Search for the cell housing the specified text and yield its (X, Y) center coordinate. 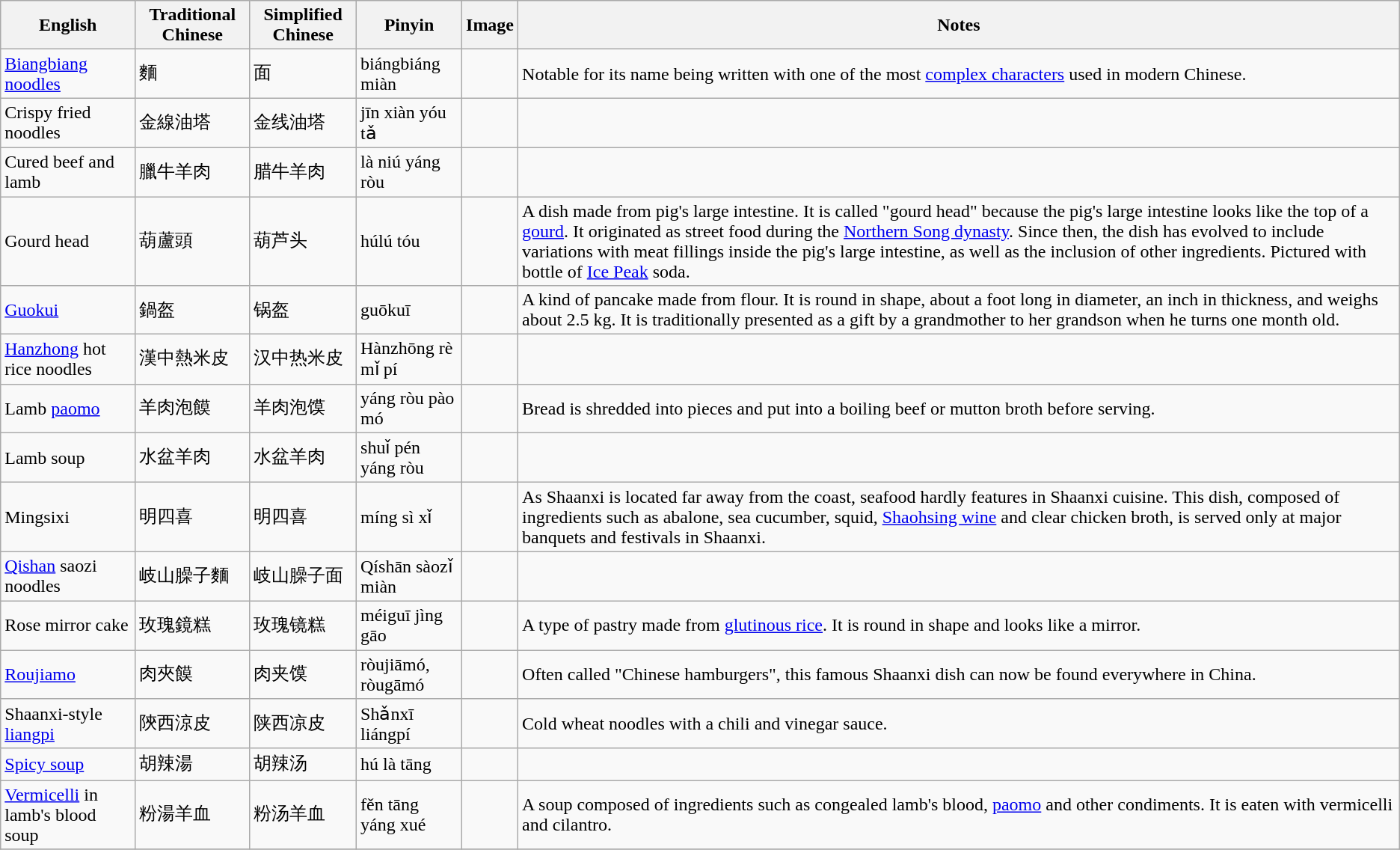
粉湯羊血 (193, 815)
Hànzhōng rè mǐ pí (410, 359)
hú là tāng (410, 765)
Spicy soup (68, 765)
Vermicelli in lamb's blood soup (68, 815)
A soup composed of ingredients such as congealed lamb's blood, paomo and other condiments. It is eaten with vermicelli and cilantro. (959, 815)
葫蘆頭 (193, 241)
Hanzhong hot rice noodles (68, 359)
岐山臊子面 (304, 576)
guōkuī (410, 310)
Roujiamo (68, 673)
胡辣湯 (193, 765)
là niú yáng ròu (410, 172)
húlú tóu (410, 241)
Cold wheat noodles with a chili and vinegar sauce. (959, 724)
Lamb soup (68, 458)
míng sì xǐ (410, 517)
陝西涼皮 (193, 724)
臘牛羊肉 (193, 172)
金线油塔 (304, 123)
Biangbiang noodles (68, 73)
Image (491, 25)
胡辣汤 (304, 765)
biángbiáng miàn (410, 73)
漢中熱米皮 (193, 359)
Cured beef and lamb (68, 172)
Notable for its name being written with one of the most complex characters used in modern Chinese. (959, 73)
肉夹馍 (304, 673)
Qíshān sàozǐ miàn (410, 576)
玫瑰镜糕 (304, 626)
jīn xiàn yóu tǎ (410, 123)
锅盔 (304, 310)
粉汤羊血 (304, 815)
Notes (959, 25)
Often called "Chinese hamburgers", this famous Shaanxi dish can now be found everywhere in China. (959, 673)
yáng ròu pào mó (410, 409)
汉中热米皮 (304, 359)
岐山臊子麵 (193, 576)
鍋盔 (193, 310)
ròujiāmó, ròugāmó (410, 673)
English (68, 25)
Gourd head (68, 241)
肉夾饃 (193, 673)
Lamb paomo (68, 409)
Traditional Chinese (193, 25)
Mingsixi (68, 517)
Qishan saozi noodles (68, 576)
Pinyin (410, 25)
面 (304, 73)
麵 (193, 73)
Bread is shredded into pieces and put into a boiling beef or mutton broth before serving. (959, 409)
Rose mirror cake (68, 626)
méiguī jìng gāo (410, 626)
玫瑰鏡糕 (193, 626)
腊牛羊肉 (304, 172)
葫芦头 (304, 241)
A type of pastry made from glutinous rice. It is round in shape and looks like a mirror. (959, 626)
羊肉泡饃 (193, 409)
Shaanxi-style liangpi (68, 724)
金線油塔 (193, 123)
Guokui (68, 310)
Simplified Chinese (304, 25)
fěn tāng yáng xué (410, 815)
Crispy fried noodles (68, 123)
羊肉泡馍 (304, 409)
shuǐ pén yáng ròu (410, 458)
陕西凉皮 (304, 724)
Shǎnxī liángpí (410, 724)
